Search for the cell housing the specified text and yield its [x, y] center coordinate. 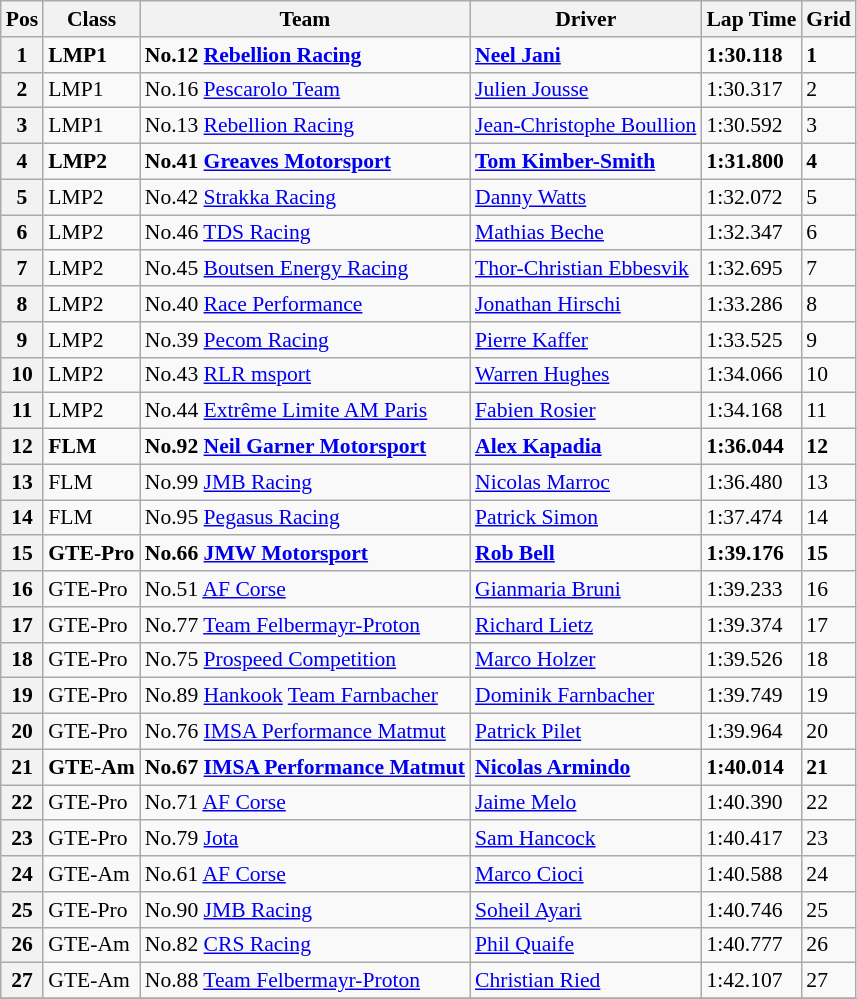
No.16 Pescarolo Team [305, 90]
Pierre Kaffer [586, 340]
No.67 IMSA Performance Matmut [305, 767]
1:31.800 [751, 162]
Class [91, 19]
No.75 Prospeed Competition [305, 660]
Jonathan Hirschi [586, 304]
Dominik Farnbacher [586, 696]
No.40 Race Performance [305, 304]
No.13 Rebellion Racing [305, 126]
1:32.695 [751, 269]
1:32.072 [751, 197]
No.79 Jota [305, 839]
Thor-Christian Ebbesvik [586, 269]
1:30.592 [751, 126]
1:39.749 [751, 696]
1:34.168 [751, 411]
Patrick Simon [586, 518]
Tom Kimber-Smith [586, 162]
1:32.347 [751, 233]
No.44 Extrême Limite AM Paris [305, 411]
1:40.588 [751, 874]
No.46 TDS Racing [305, 233]
Marco Cioci [586, 874]
No.61 AF Corse [305, 874]
Pos [22, 19]
Marco Holzer [586, 660]
Soheil Ayari [586, 910]
1:40.777 [751, 945]
1:42.107 [751, 981]
1:39.233 [751, 589]
Julien Jousse [586, 90]
No.82 CRS Racing [305, 945]
Nicolas Marroc [586, 482]
Driver [586, 19]
No.88 Team Felbermayr-Proton [305, 981]
1:40.014 [751, 767]
1:30.118 [751, 55]
No.45 Boutsen Energy Racing [305, 269]
Lap Time [751, 19]
1:39.964 [751, 732]
Nicolas Armindo [586, 767]
Warren Hughes [586, 375]
Alex Kapadia [586, 447]
Fabien Rosier [586, 411]
1:39.176 [751, 554]
No.99 JMB Racing [305, 482]
No.12 Rebellion Racing [305, 55]
1:39.526 [751, 660]
Sam Hancock [586, 839]
Danny Watts [586, 197]
No.89 Hankook Team Farnbacher [305, 696]
1:33.525 [751, 340]
Mathias Beche [586, 233]
1:40.746 [751, 910]
No.77 Team Felbermayr-Proton [305, 625]
1:37.474 [751, 518]
No.39 Pecom Racing [305, 340]
1:36.480 [751, 482]
Christian Ried [586, 981]
Jaime Melo [586, 803]
1:39.374 [751, 625]
No.43 RLR msport [305, 375]
No.76 IMSA Performance Matmut [305, 732]
Patrick Pilet [586, 732]
Neel Jani [586, 55]
1:30.317 [751, 90]
No.90 JMB Racing [305, 910]
No.51 AF Corse [305, 589]
Rob Bell [586, 554]
1:33.286 [751, 304]
1:36.044 [751, 447]
Team [305, 19]
No.66 JMW Motorsport [305, 554]
1:40.390 [751, 803]
No.42 Strakka Racing [305, 197]
Grid [828, 19]
Gianmaria Bruni [586, 589]
1:40.417 [751, 839]
1:34.066 [751, 375]
Richard Lietz [586, 625]
No.92 Neil Garner Motorsport [305, 447]
Phil Quaife [586, 945]
No.95 Pegasus Racing [305, 518]
No.71 AF Corse [305, 803]
Jean-Christophe Boullion [586, 126]
No.41 Greaves Motorsport [305, 162]
